Determine the (X, Y) coordinate at the center of the cell enclosing the given text.  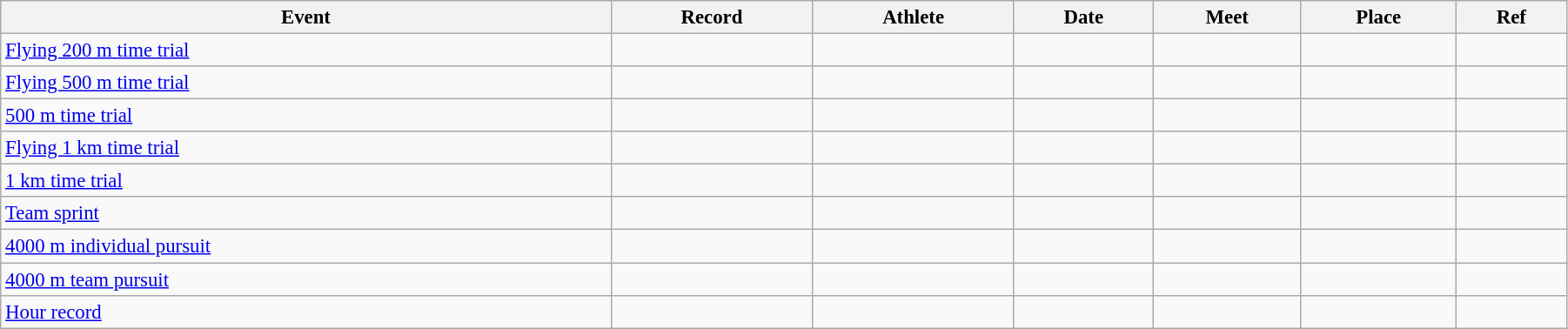
Flying 500 m time trial (306, 83)
Date (1083, 17)
Ref (1511, 17)
Team sprint (306, 213)
Meet (1227, 17)
4000 m team pursuit (306, 279)
Event (306, 17)
4000 m individual pursuit (306, 246)
Place (1378, 17)
1 km time trial (306, 181)
Flying 1 km time trial (306, 148)
Record (712, 17)
Flying 200 m time trial (306, 50)
Athlete (914, 17)
500 m time trial (306, 116)
Hour record (306, 312)
